Detect which cell encompasses the target text, then output its (x, y) center coordinate. 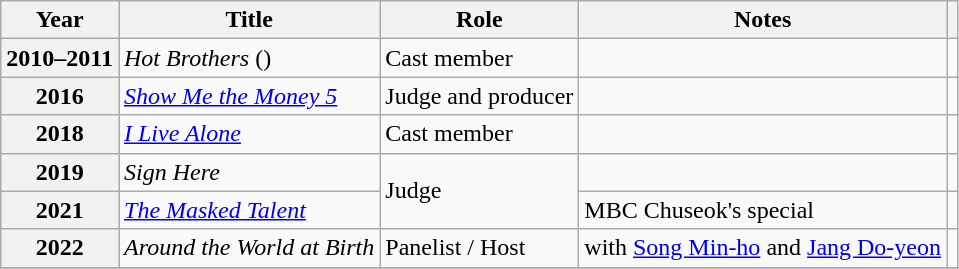
Panelist / Host (480, 248)
Notes (763, 20)
Around the World at Birth (248, 248)
Sign Here (248, 172)
Show Me the Money 5 (248, 96)
2016 (60, 96)
with Song Min-ho and Jang Do-yeon (763, 248)
The Masked Talent (248, 210)
2021 (60, 210)
Title (248, 20)
Hot Brothers () (248, 58)
Judge and producer (480, 96)
MBC Chuseok's special (763, 210)
2022 (60, 248)
I Live Alone (248, 134)
2019 (60, 172)
2010–2011 (60, 58)
Year (60, 20)
Judge (480, 191)
2018 (60, 134)
Role (480, 20)
